Return the (x, y) coordinate for the center point of the cell that contains the specified text.  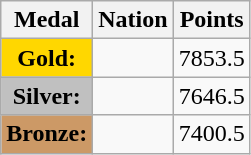
Medal (47, 20)
7400.5 (212, 134)
7646.5 (212, 96)
Nation (133, 20)
Points (212, 20)
Bronze: (47, 134)
7853.5 (212, 58)
Silver: (47, 96)
Gold: (47, 58)
